Provide the [x, y] coordinate of the cell's center where the given text is located.  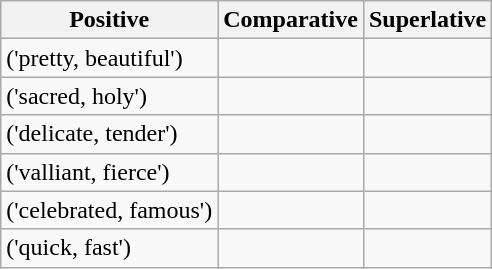
('quick, fast') [110, 248]
Positive [110, 20]
('pretty, beautiful') [110, 58]
('celebrated, famous') [110, 210]
('valliant, fierce') [110, 172]
('delicate, tender') [110, 134]
('sacred, holy') [110, 96]
Superlative [427, 20]
Comparative [291, 20]
